Determine the [x, y] coordinate at the center of the cell enclosing the given text.  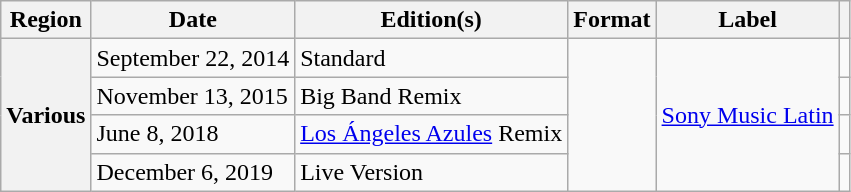
Sony Music Latin [748, 115]
Live Version [432, 172]
Edition(s) [432, 20]
Format [612, 20]
September 22, 2014 [193, 58]
June 8, 2018 [193, 134]
Various [46, 115]
Region [46, 20]
Los Ángeles Azules Remix [432, 134]
December 6, 2019 [193, 172]
Label [748, 20]
Date [193, 20]
Big Band Remix [432, 96]
November 13, 2015 [193, 96]
Standard [432, 58]
